Locate the cell with the specified text and output its [X, Y] center coordinate. 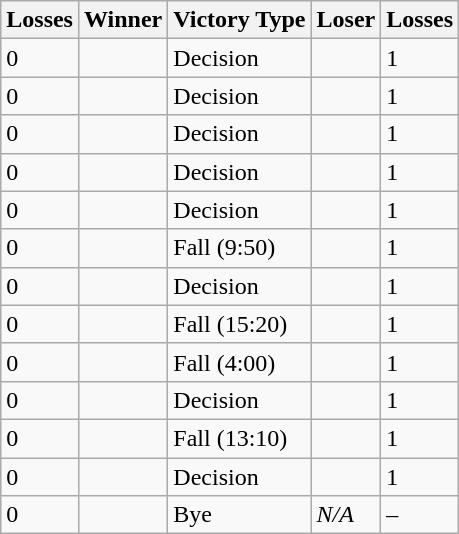
Fall (13:10) [240, 438]
– [420, 515]
Fall (9:50) [240, 248]
Fall (4:00) [240, 362]
N/A [346, 515]
Winner [122, 20]
Fall (15:20) [240, 324]
Loser [346, 20]
Victory Type [240, 20]
Bye [240, 515]
